Search for the cell housing the specified text and yield its (X, Y) center coordinate. 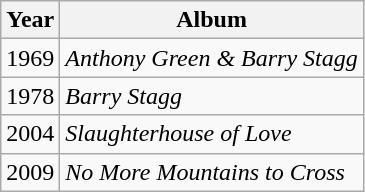
1969 (30, 58)
Album (212, 20)
2004 (30, 134)
1978 (30, 96)
Year (30, 20)
Anthony Green & Barry Stagg (212, 58)
Slaughterhouse of Love (212, 134)
Barry Stagg (212, 96)
2009 (30, 172)
No More Mountains to Cross (212, 172)
